Determine the (X, Y) coordinate at the center of the cell enclosing the given text.  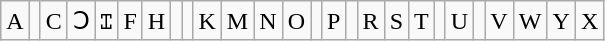
N (268, 21)
M (237, 21)
U (459, 21)
Ↄ (81, 21)
A (15, 21)
X (589, 21)
T (422, 21)
Ɪ (106, 21)
S (396, 21)
Y (561, 21)
C (54, 21)
P (334, 21)
W (530, 21)
O (296, 21)
F (130, 21)
R (370, 21)
H (156, 21)
K (207, 21)
V (499, 21)
